Provide the [X, Y] coordinate of the cell's center where the given text is located.  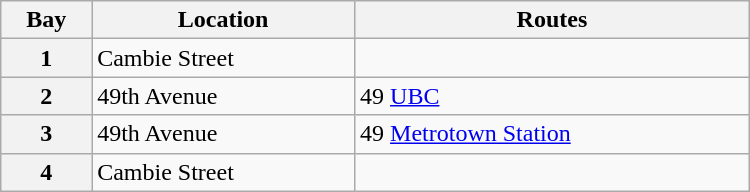
2 [46, 96]
Bay [46, 20]
49 Metrotown Station [552, 134]
49 UBC [552, 96]
4 [46, 172]
Location [224, 20]
3 [46, 134]
1 [46, 58]
Routes [552, 20]
